Identify which cell holds the provided text, then report its [X, Y] central coordinate. 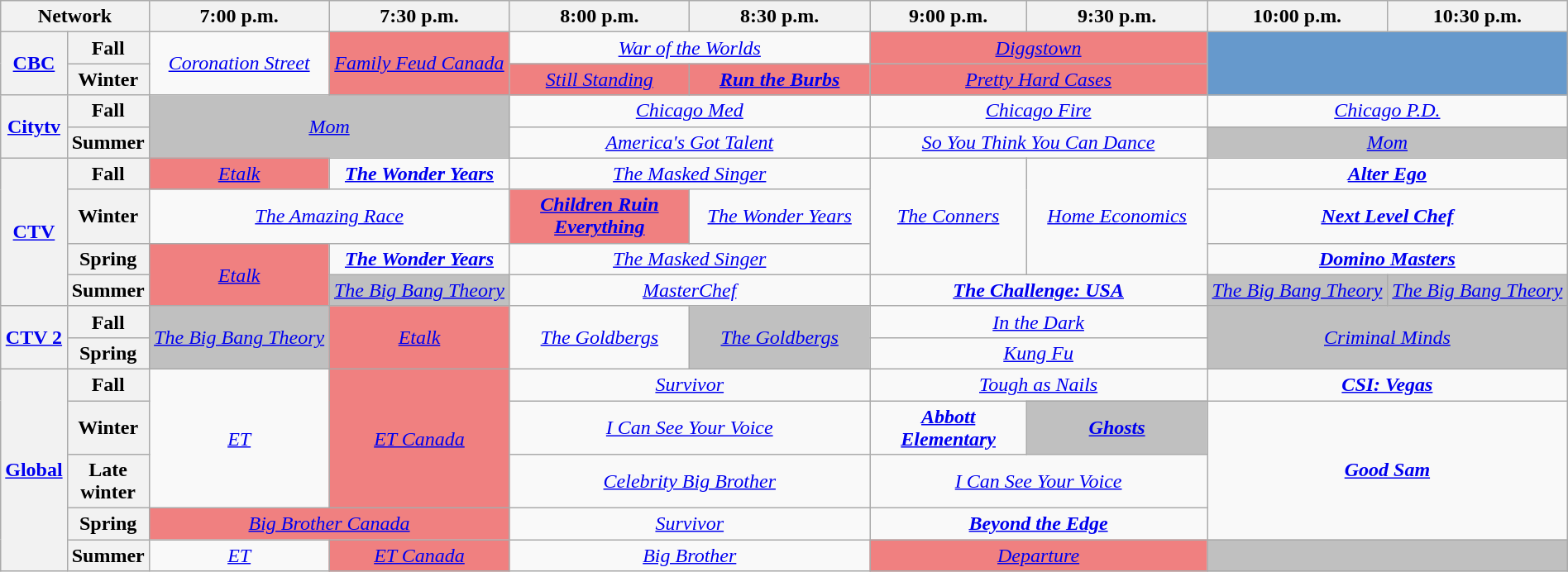
10:30 p.m. [1477, 17]
Ghosts [1117, 427]
Home Economics [1117, 217]
8:30 p.m. [780, 17]
Coronation Street [239, 64]
Departure [1039, 555]
Criminal Minds [1388, 337]
7:30 p.m. [419, 17]
Celebrity Big Brother [690, 481]
The Conners [949, 217]
Pretty Hard Cases [1039, 79]
Kung Fu [1039, 353]
8:00 p.m. [600, 17]
10:00 p.m. [1298, 17]
CTV 2 [34, 337]
The Challenge: USA [1039, 290]
MasterChef [690, 290]
Big Brother [690, 555]
CTV [34, 231]
So You Think You Can Dance [1039, 142]
7:00 p.m. [239, 17]
Network [74, 17]
Run the Burbs [780, 79]
Big Brother Canada [329, 524]
Late winter [108, 481]
War of the Worlds [690, 48]
Global [34, 470]
9:30 p.m. [1117, 17]
Still Standing [600, 79]
In the Dark [1039, 322]
Diggstown [1039, 48]
Beyond the Edge [1039, 524]
CSI: Vegas [1388, 384]
CBC [34, 64]
Chicago Med [690, 111]
Next Level Chef [1388, 217]
Alter Ego [1388, 174]
9:00 p.m. [949, 17]
Abbott Elementary [949, 427]
Family Feud Canada [419, 64]
Children Ruin Everything [600, 217]
Citytv [34, 126]
America's Got Talent [690, 142]
Chicago P.D. [1388, 111]
Tough as Nails [1039, 384]
The Amazing Race [329, 217]
Good Sam [1388, 470]
Domino Masters [1388, 259]
Chicago Fire [1039, 111]
